Scan for the cell matching the given text and deliver its [x, y] coordinate at center. 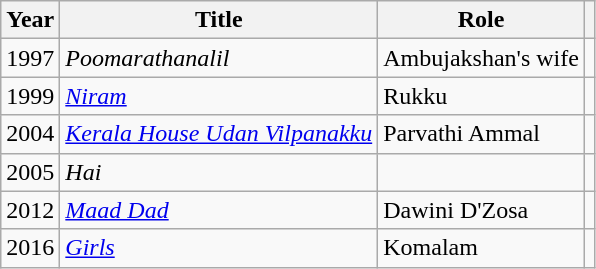
Poomarathanalil [219, 58]
2005 [30, 172]
Dawini D'Zosa [482, 210]
Komalam [482, 248]
Kerala House Udan Vilpanakku [219, 134]
Girls [219, 248]
2016 [30, 248]
Role [482, 20]
1997 [30, 58]
Ambujakshan's wife [482, 58]
2004 [30, 134]
Niram [219, 96]
Rukku [482, 96]
Hai [219, 172]
Maad Dad [219, 210]
Title [219, 20]
1999 [30, 96]
Year [30, 20]
Parvathi Ammal [482, 134]
2012 [30, 210]
